Find where the given text appears and provide that cell's center as (X, Y) coordinate. 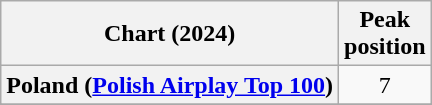
Poland (Polish Airplay Top 100) (170, 85)
Chart (2024) (170, 34)
7 (385, 85)
Peakposition (385, 34)
